Pinpoint the cell where the given text exists, returning its [x, y] midpoint coordinate. 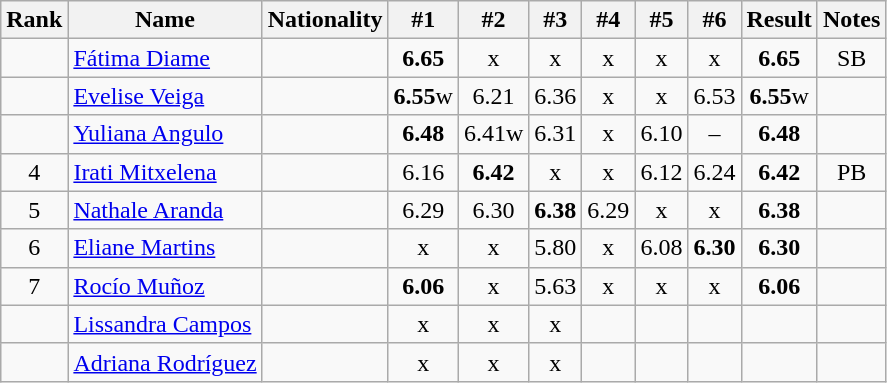
#3 [556, 20]
SB [851, 58]
6.36 [556, 96]
6.21 [493, 96]
5.63 [556, 286]
Nationality [325, 20]
Fátima Diame [165, 58]
Lissandra Campos [165, 324]
5 [34, 210]
Result [779, 20]
#4 [608, 20]
Evelise Veiga [165, 96]
Rank [34, 20]
6.10 [662, 134]
6 [34, 248]
Notes [851, 20]
5.80 [556, 248]
Irati Mitxelena [165, 172]
#6 [714, 20]
6.16 [423, 172]
6.53 [714, 96]
Name [165, 20]
Rocío Muñoz [165, 286]
Yuliana Angulo [165, 134]
6.31 [556, 134]
6.24 [714, 172]
4 [34, 172]
#5 [662, 20]
PB [851, 172]
Adriana Rodríguez [165, 362]
7 [34, 286]
#1 [423, 20]
6.41w [493, 134]
6.12 [662, 172]
Nathale Aranda [165, 210]
– [714, 134]
6.08 [662, 248]
#2 [493, 20]
Eliane Martins [165, 248]
